Provide the [x, y] coordinate of the cell's center where the given text is located.  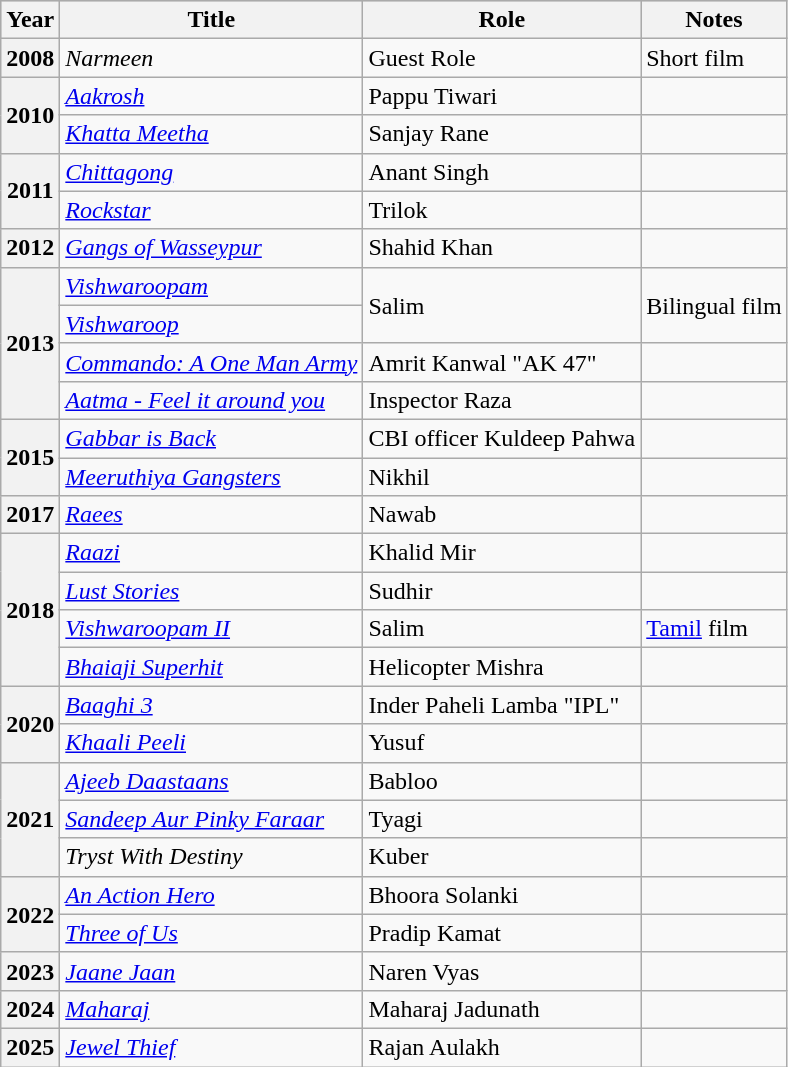
2015 [30, 457]
Bilingual film [714, 305]
Maharaj [212, 1009]
Vishwaroopam [212, 286]
Bhaiaji Superhit [212, 667]
Bhoora Solanki [502, 895]
Title [212, 20]
Tyagi [502, 819]
Chittagong [212, 172]
Pradip Kamat [502, 933]
Nawab [502, 515]
Inder Paheli Lamba "IPL" [502, 705]
Naren Vyas [502, 971]
Commando: A One Man Army [212, 362]
Babloo [502, 781]
Aatma - Feel it around you [212, 400]
Inspector Raza [502, 400]
2018 [30, 610]
2023 [30, 971]
Gangs of Wasseypur [212, 248]
Maharaj Jadunath [502, 1009]
Baaghi 3 [212, 705]
Raees [212, 515]
Jaane Jaan [212, 971]
Nikhil [502, 477]
Helicopter Mishra [502, 667]
Role [502, 20]
Vishwaroop [212, 324]
Gabbar is Back [212, 438]
Jewel Thief [212, 1047]
Yusuf [502, 743]
2021 [30, 819]
Vishwaroopam II [212, 629]
Year [30, 20]
Khalid Mir [502, 553]
Lust Stories [212, 591]
2012 [30, 248]
An Action Hero [212, 895]
Sudhir [502, 591]
Khaali Peeli [212, 743]
Shahid Khan [502, 248]
Guest Role [502, 58]
Anant Singh [502, 172]
Meeruthiya Gangsters [212, 477]
Tryst With Destiny [212, 857]
Amrit Kanwal "AK 47" [502, 362]
Pappu Tiwari [502, 96]
2008 [30, 58]
Ajeeb Daastaans [212, 781]
2013 [30, 343]
Khatta Meetha [212, 134]
2025 [30, 1047]
Trilok [502, 210]
Notes [714, 20]
Narmeen [212, 58]
2010 [30, 115]
2011 [30, 191]
Rajan Aulakh [502, 1047]
Rockstar [212, 210]
2017 [30, 515]
CBI officer Kuldeep Pahwa [502, 438]
Tamil film [714, 629]
Raazi [212, 553]
Kuber [502, 857]
Sandeep Aur Pinky Faraar [212, 819]
2024 [30, 1009]
Sanjay Rane [502, 134]
Short film [714, 58]
2020 [30, 724]
Three of Us [212, 933]
Aakrosh [212, 96]
2022 [30, 914]
